Find where the given text appears and provide that cell's center as [x, y] coordinate. 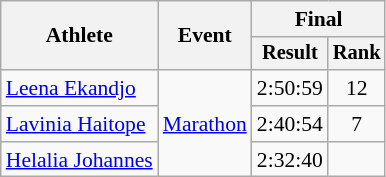
Event [205, 36]
Result [290, 54]
Final [319, 19]
7 [357, 124]
2:50:59 [290, 88]
12 [357, 88]
Lavinia Haitope [80, 124]
Marathon [205, 124]
Leena Ekandjo [80, 88]
2:40:54 [290, 124]
Rank [357, 54]
Athlete [80, 36]
